Return [X, Y] of the center of cell containing provided text 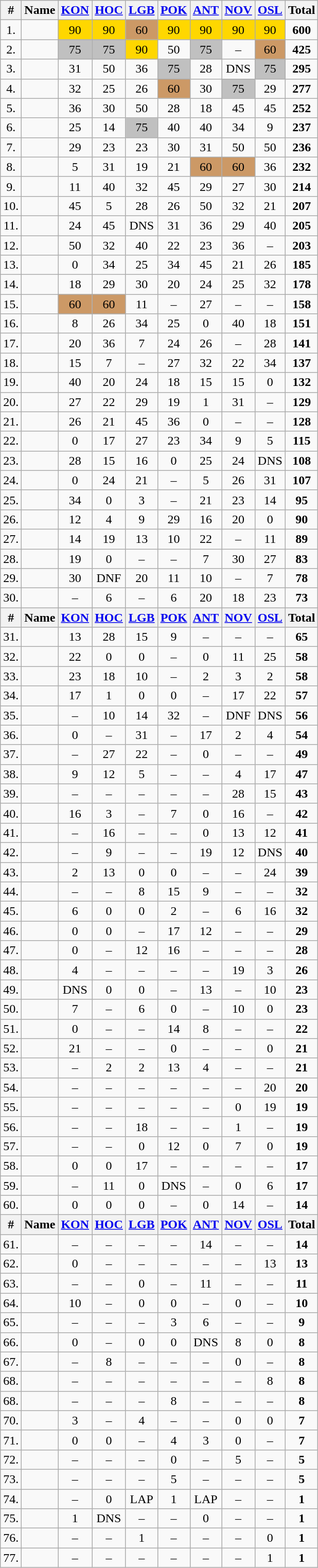
2. [11, 49]
41 [302, 833]
158 [302, 304]
76. [11, 1538]
232 [302, 167]
12. [11, 245]
67. [11, 1362]
6. [11, 128]
205 [302, 225]
60. [11, 1205]
54. [11, 1087]
73 [302, 598]
128 [302, 421]
49. [11, 990]
64. [11, 1303]
50. [11, 1009]
40. [11, 813]
77. [11, 1558]
49 [302, 754]
35. [11, 715]
53. [11, 1068]
17. [11, 343]
37. [11, 754]
214 [302, 186]
89 [302, 539]
30. [11, 598]
13. [11, 265]
32. [11, 657]
41. [11, 833]
47. [11, 950]
38. [11, 774]
21. [11, 421]
7. [11, 147]
66. [11, 1342]
3. [11, 69]
4. [11, 89]
73. [11, 1479]
277 [302, 89]
51. [11, 1029]
61. [11, 1244]
62. [11, 1264]
56 [302, 715]
95 [302, 500]
178 [302, 285]
72. [11, 1459]
295 [302, 69]
14. [11, 285]
15. [11, 304]
236 [302, 147]
47 [302, 774]
43. [11, 872]
107 [302, 480]
48. [11, 970]
70. [11, 1420]
34. [11, 696]
46. [11, 931]
57 [302, 696]
137 [302, 363]
9. [11, 186]
78 [302, 578]
83 [302, 558]
39 [302, 872]
25. [11, 500]
52. [11, 1048]
56. [11, 1126]
29. [11, 578]
19. [11, 382]
18. [11, 363]
237 [302, 128]
8. [11, 167]
129 [302, 402]
58. [11, 1166]
36. [11, 735]
16. [11, 324]
75. [11, 1519]
22. [11, 441]
10. [11, 206]
28. [11, 558]
24. [11, 480]
74. [11, 1499]
132 [302, 382]
151 [302, 324]
42. [11, 852]
1. [11, 30]
203 [302, 245]
43 [302, 794]
425 [302, 49]
600 [302, 30]
23. [11, 461]
252 [302, 108]
141 [302, 343]
26. [11, 519]
11. [11, 225]
45. [11, 911]
185 [302, 265]
20. [11, 402]
42 [302, 813]
44. [11, 892]
108 [302, 461]
54 [302, 735]
55. [11, 1107]
63. [11, 1283]
65 [302, 637]
207 [302, 206]
59. [11, 1185]
65. [11, 1323]
57. [11, 1146]
39. [11, 794]
33. [11, 676]
31. [11, 637]
71. [11, 1440]
5. [11, 108]
27. [11, 539]
115 [302, 441]
